Output the [X, Y] coordinate of the center of the cell containing the given text.  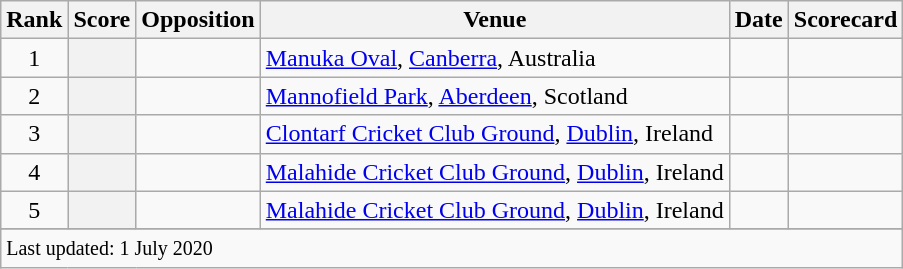
Last updated: 1 July 2020 [452, 248]
Score [102, 20]
Scorecard [846, 20]
Date [758, 20]
Opposition [198, 20]
4 [34, 172]
2 [34, 96]
Mannofield Park, Aberdeen, Scotland [494, 96]
5 [34, 210]
Venue [494, 20]
3 [34, 134]
Rank [34, 20]
1 [34, 58]
Manuka Oval, Canberra, Australia [494, 58]
Clontarf Cricket Club Ground, Dublin, Ireland [494, 134]
